Output the [X, Y] coordinate of the center of the cell containing the given text.  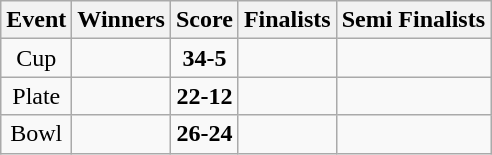
Score [204, 20]
Event [36, 20]
Cup [36, 58]
Finalists [287, 20]
34-5 [204, 58]
Plate [36, 96]
Winners [122, 20]
22-12 [204, 96]
Semi Finalists [413, 20]
26-24 [204, 134]
Bowl [36, 134]
